Search for the cell housing the specified text and yield its [X, Y] center coordinate. 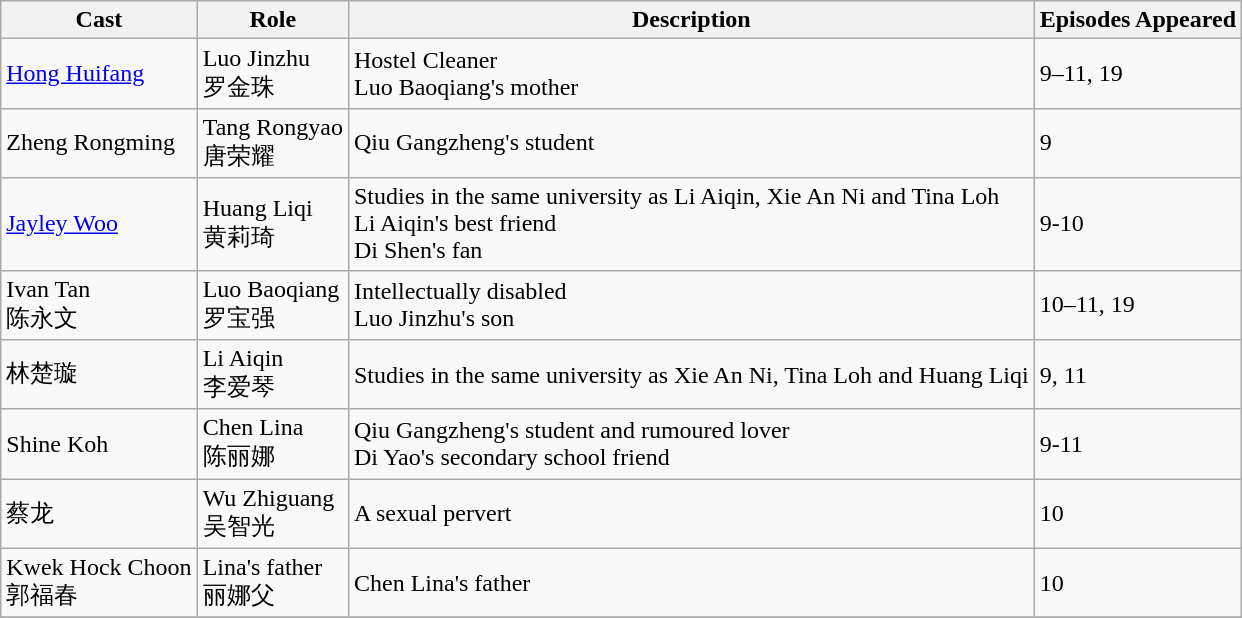
9-11 [1138, 444]
Luo Jinzhu 罗金珠 [272, 74]
Li Aiqin 李爱琴 [272, 375]
蔡龙 [99, 514]
Chen Lina's father [691, 583]
9 [1138, 143]
Role [272, 20]
Qiu Gangzheng's student [691, 143]
10–11, 19 [1138, 305]
9–11, 19 [1138, 74]
Hong Huifang [99, 74]
A sexual pervert [691, 514]
Intellectually disabled Luo Jinzhu's son [691, 305]
Ivan Tan 陈永文 [99, 305]
Studies in the same university as Li Aiqin, Xie An Ni and Tina Loh Li Aiqin's best friend Di Shen's fan [691, 224]
Kwek Hock Choon 郭福春 [99, 583]
Tang Rongyao 唐荣耀 [272, 143]
9, 11 [1138, 375]
Chen Lina 陈丽娜 [272, 444]
Description [691, 20]
9-10 [1138, 224]
Hostel Cleaner Luo Baoqiang's mother [691, 74]
Luo Baoqiang 罗宝强 [272, 305]
林楚璇 [99, 375]
Studies in the same university as Xie An Ni, Tina Loh and Huang Liqi [691, 375]
Jayley Woo [99, 224]
Wu Zhiguang 吴智光 [272, 514]
Shine Koh [99, 444]
Cast [99, 20]
Huang Liqi 黄莉琦 [272, 224]
Qiu Gangzheng's student and rumoured lover Di Yao's secondary school friend [691, 444]
Zheng Rongming [99, 143]
Lina's father 丽娜父 [272, 583]
Episodes Appeared [1138, 20]
